Detect which cell encompasses the target text, then output its [x, y] center coordinate. 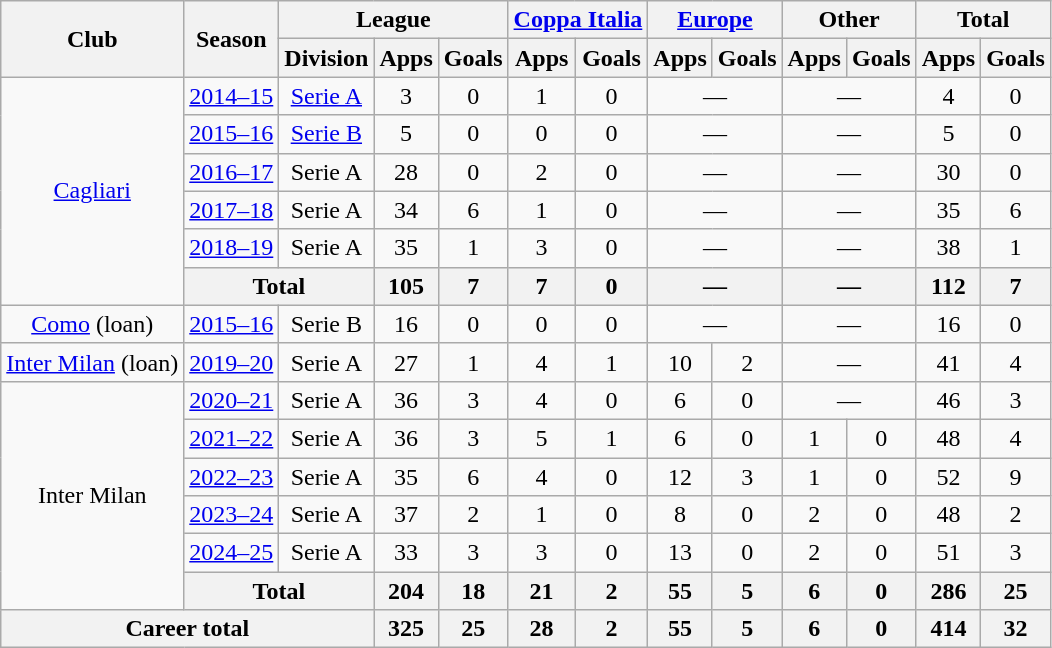
37 [406, 515]
204 [406, 591]
112 [948, 286]
38 [948, 248]
Inter Milan [92, 495]
30 [948, 172]
Cagliari [92, 191]
325 [406, 629]
34 [406, 210]
2016–17 [232, 172]
32 [1016, 629]
Career total [188, 629]
Inter Milan (loan) [92, 362]
51 [948, 553]
2022–23 [232, 477]
League [394, 20]
2014–15 [232, 96]
2021–22 [232, 438]
13 [680, 553]
18 [473, 591]
52 [948, 477]
Coppa Italia [578, 20]
Division [326, 58]
2017–18 [232, 210]
Como (loan) [92, 324]
12 [680, 477]
8 [680, 515]
46 [948, 400]
Other [849, 20]
2018–19 [232, 248]
Season [232, 39]
Club [92, 39]
21 [542, 591]
414 [948, 629]
Europe [715, 20]
286 [948, 591]
33 [406, 553]
41 [948, 362]
2023–24 [232, 515]
105 [406, 286]
10 [680, 362]
9 [1016, 477]
2020–21 [232, 400]
2024–25 [232, 553]
2019–20 [232, 362]
27 [406, 362]
